Return the (X, Y) coordinate for the center point of the cell that contains the specified text.  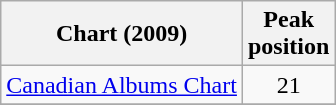
Canadian Albums Chart (122, 85)
Peakposition (288, 34)
Chart (2009) (122, 34)
21 (288, 85)
